Determine the (X, Y) coordinate at the center of the cell enclosing the given text.  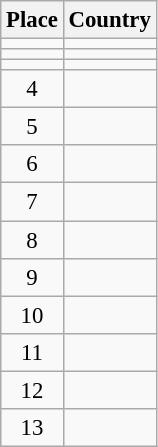
8 (32, 240)
7 (32, 202)
5 (32, 127)
10 (32, 315)
6 (32, 165)
9 (32, 277)
12 (32, 390)
Country (110, 20)
11 (32, 352)
Place (32, 20)
13 (32, 428)
4 (32, 89)
